Extract the (x, y) coordinate from the center of the cell holding the provided text.  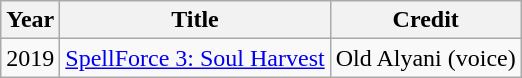
Credit (426, 20)
Year (30, 20)
SpellForce 3: Soul Harvest (195, 58)
Title (195, 20)
2019 (30, 58)
Old Alyani (voice) (426, 58)
